Locate the cell with the specified text and output its [X, Y] center coordinate. 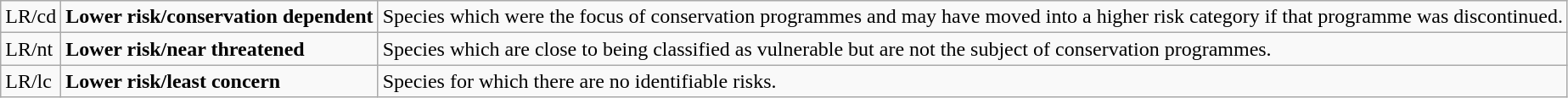
Species for which there are no identifiable risks. [973, 81]
LR/nt [31, 49]
LR/cd [31, 17]
LR/lc [31, 81]
Lower risk/near threatened [219, 49]
Lower risk/least concern [219, 81]
Lower risk/conservation dependent [219, 17]
Species which were the focus of conservation programmes and may have moved into a higher risk category if that programme was discontinued. [973, 17]
Species which are close to being classified as vulnerable but are not the subject of conservation programmes. [973, 49]
